Output the (X, Y) coordinate of the center of the cell containing the given text.  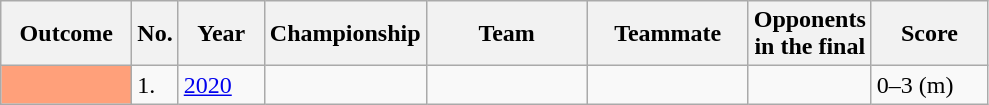
Score (929, 34)
0–3 (m) (929, 85)
Championship (345, 34)
Teammate (668, 34)
Year (221, 34)
2020 (221, 85)
Outcome (66, 34)
1. (155, 85)
No. (155, 34)
Opponents in the final (810, 34)
Team (506, 34)
